Search for the cell housing the specified text and yield its [x, y] center coordinate. 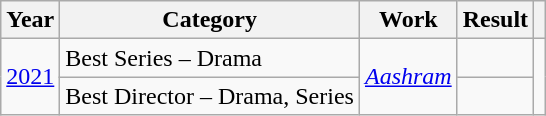
Result [495, 20]
Best Director – Drama, Series [210, 96]
Year [30, 20]
2021 [30, 77]
Best Series – Drama [210, 58]
Aashram [408, 77]
Work [408, 20]
Category [210, 20]
